Return (X, Y) of the center of cell containing provided text 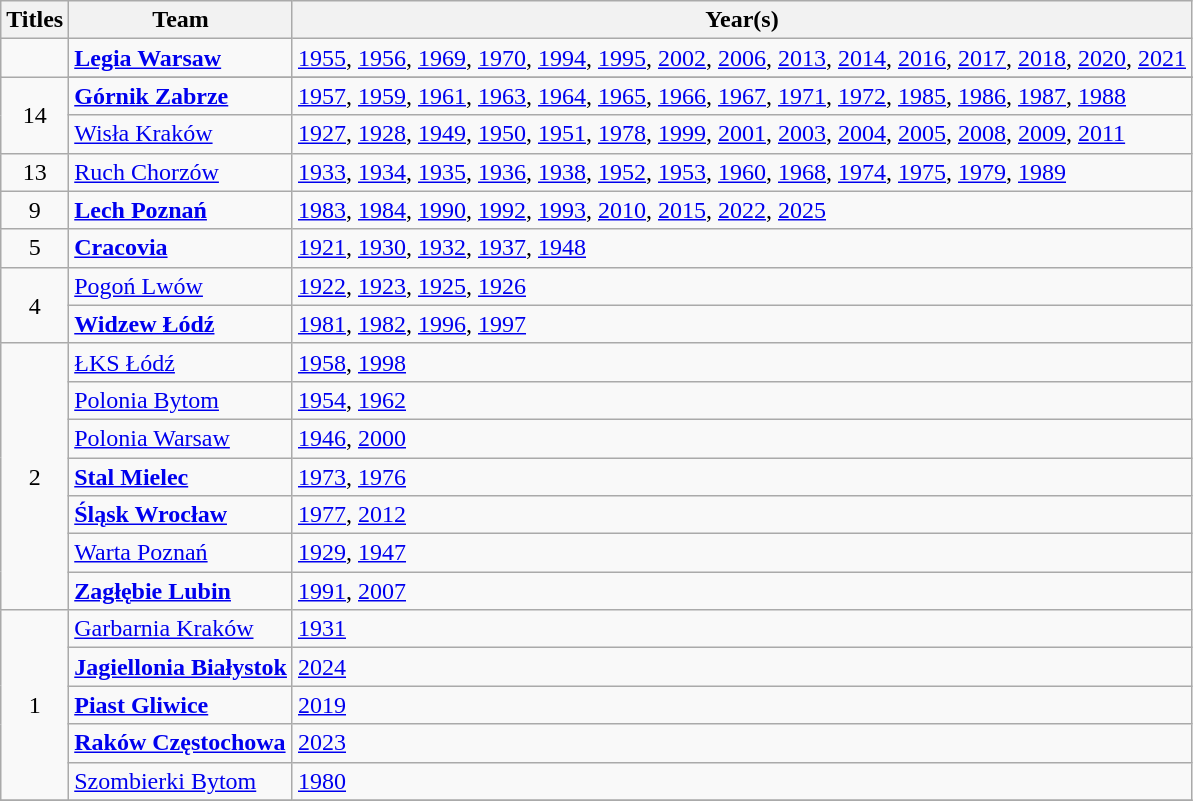
1981, 1982, 1996, 1997 (742, 324)
1954, 1962 (742, 400)
5 (35, 248)
Piast Gliwice (181, 705)
Zagłębie Lubin (181, 591)
2024 (742, 667)
Legia Warsaw (181, 58)
Polonia Bytom (181, 400)
13 (35, 172)
Śląsk Wrocław (181, 515)
Jagiellonia Białystok (181, 667)
14 (35, 115)
Polonia Warsaw (181, 438)
Team (181, 20)
1983, 1984, 1990, 1992, 1993, 2010, 2015, 2022, 2025 (742, 210)
Year(s) (742, 20)
1955, 1956, 1969, 1970, 1994, 1995, 2002, 2006, 2013, 2014, 2016, 2017, 2018, 2020, 2021 (742, 58)
Ruch Chorzów (181, 172)
1958, 1998 (742, 362)
2 (35, 476)
1922, 1923, 1925, 1926 (742, 286)
Wisła Kraków (181, 134)
1980 (742, 781)
1929, 1947 (742, 553)
1977, 2012 (742, 515)
Stal Mielec (181, 477)
1921, 1930, 1932, 1937, 1948 (742, 248)
Szombierki Bytom (181, 781)
Cracovia (181, 248)
1946, 2000 (742, 438)
Lech Poznań (181, 210)
Titles (35, 20)
Górnik Zabrze (181, 96)
Garbarnia Kraków (181, 629)
Widzew Łódź (181, 324)
1973, 1976 (742, 477)
4 (35, 305)
Warta Poznań (181, 553)
1927, 1928, 1949, 1950, 1951, 1978, 1999, 2001, 2003, 2004, 2005, 2008, 2009, 2011 (742, 134)
2019 (742, 705)
1931 (742, 629)
1957, 1959, 1961, 1963, 1964, 1965, 1966, 1967, 1971, 1972, 1985, 1986, 1987, 1988 (742, 96)
1 (35, 705)
ŁKS Łódź (181, 362)
2023 (742, 743)
1933, 1934, 1935, 1936, 1938, 1952, 1953, 1960, 1968, 1974, 1975, 1979, 1989 (742, 172)
9 (35, 210)
Pogoń Lwów (181, 286)
1991, 2007 (742, 591)
Raków Częstochowa (181, 743)
